Return the (x, y) coordinate for the center point of the cell that contains the specified text.  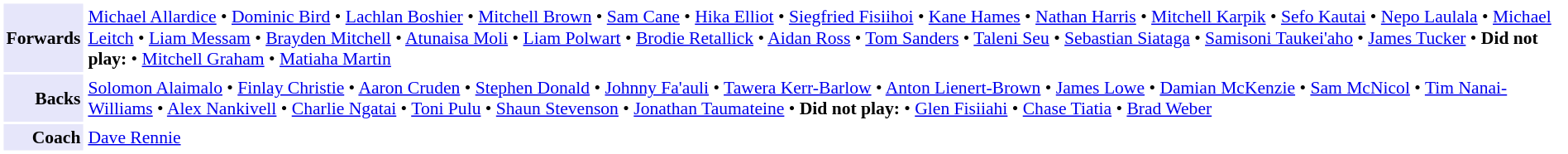
Coach (43, 137)
Forwards (43, 37)
Backs (43, 98)
Dave Rennie (825, 137)
